Determine the (X, Y) coordinate at the center of the cell enclosing the given text.  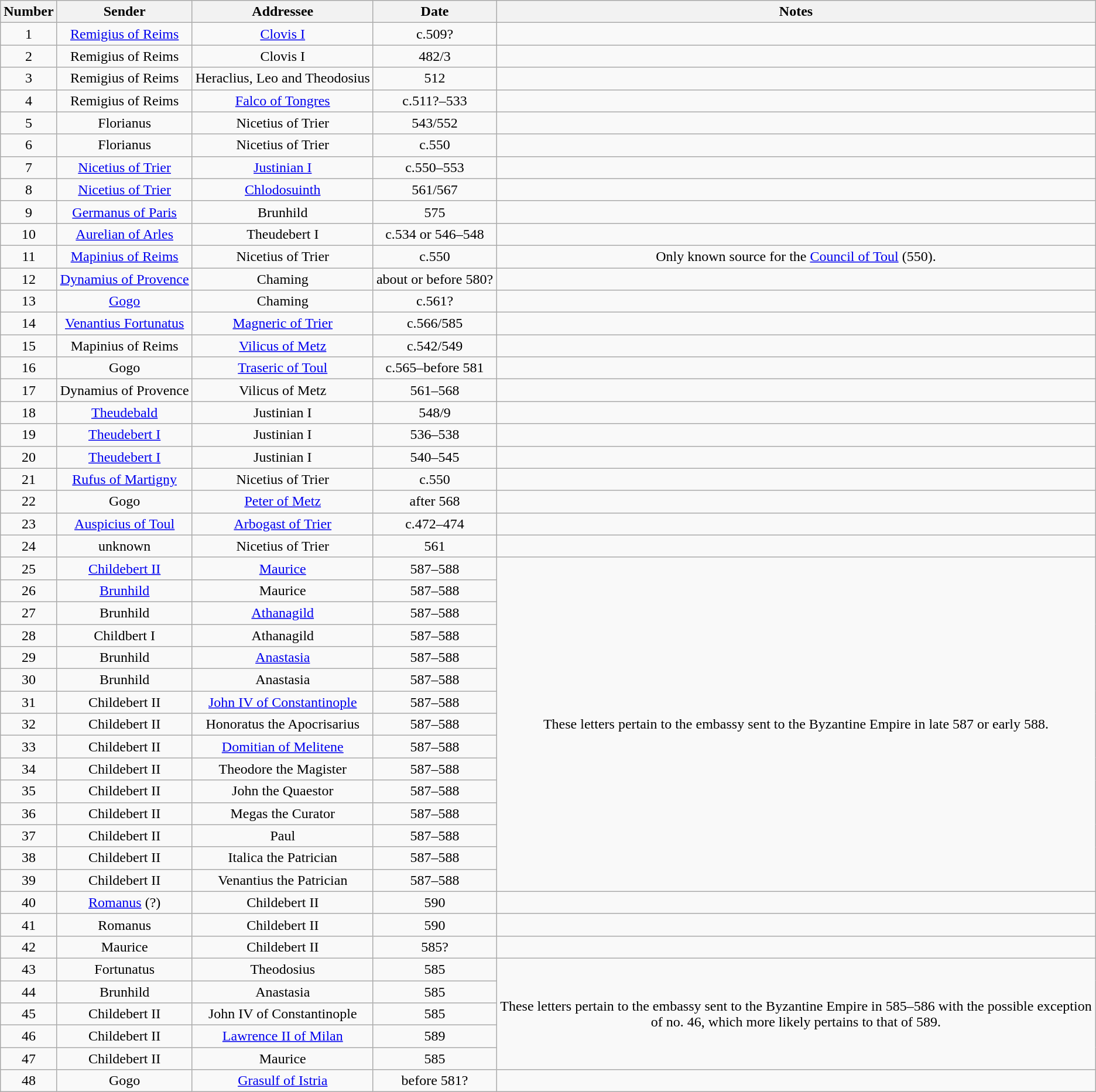
Arbogast of Trier (282, 524)
43 (29, 969)
585? (434, 947)
Peter of Metz (282, 502)
4 (29, 101)
45 (29, 1014)
c.550–553 (434, 167)
28 (29, 635)
Domitian of Melitene (282, 747)
22 (29, 502)
before 581? (434, 1081)
20 (29, 457)
561/567 (434, 190)
36 (29, 813)
after 568 (434, 502)
24 (29, 546)
19 (29, 435)
about or before 580? (434, 279)
Heraclius, Leo and Theodosius (282, 78)
14 (29, 324)
8 (29, 190)
Addressee (282, 12)
25 (29, 568)
23 (29, 524)
c.511?–533 (434, 101)
26 (29, 590)
2 (29, 56)
561 (434, 546)
32 (29, 724)
These letters pertain to the embassy sent to the Byzantine Empire in late 587 or early 588. (796, 724)
575 (434, 212)
c.566/585 (434, 324)
15 (29, 346)
c.509? (434, 34)
44 (29, 992)
c.565–before 581 (434, 368)
11 (29, 256)
Italica the Patrician (282, 858)
Auspicius of Toul (124, 524)
Germanus of Paris (124, 212)
Theudebald (124, 413)
Megas the Curator (282, 813)
unknown (124, 546)
46 (29, 1036)
6 (29, 145)
30 (29, 680)
Fortunatus (124, 969)
548/9 (434, 413)
41 (29, 925)
21 (29, 479)
31 (29, 702)
482/3 (434, 56)
c.472–474 (434, 524)
Number (29, 12)
12 (29, 279)
39 (29, 880)
Only known source for the Council of Toul (550). (796, 256)
Magneric of Trier (282, 324)
Traseric of Toul (282, 368)
Theodore the Magister (282, 769)
Venantius Fortunatus (124, 324)
7 (29, 167)
Notes (796, 12)
3 (29, 78)
16 (29, 368)
35 (29, 791)
Romanus (?) (124, 902)
38 (29, 858)
540–545 (434, 457)
Aurelian of Arles (124, 234)
Theodosius (282, 969)
Romanus (124, 925)
Paul (282, 836)
c.561? (434, 301)
Rufus of Martigny (124, 479)
10 (29, 234)
27 (29, 613)
Sender (124, 12)
Lawrence II of Milan (282, 1036)
Chlodosuinth (282, 190)
c.534 or 546–548 (434, 234)
Falco of Tongres (282, 101)
536–538 (434, 435)
29 (29, 658)
Childbert I (124, 635)
589 (434, 1036)
John the Quaestor (282, 791)
543/552 (434, 123)
47 (29, 1059)
1 (29, 34)
40 (29, 902)
9 (29, 212)
Date (434, 12)
Honoratus the Apocrisarius (282, 724)
17 (29, 390)
561–568 (434, 390)
33 (29, 747)
42 (29, 947)
Grasulf of Istria (282, 1081)
48 (29, 1081)
Venantius the Patrician (282, 880)
c.542/549 (434, 346)
34 (29, 769)
13 (29, 301)
37 (29, 836)
512 (434, 78)
18 (29, 413)
5 (29, 123)
